Pinpoint the cell where the given text exists, returning its [X, Y] midpoint coordinate. 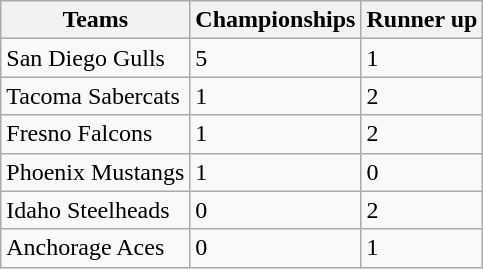
Idaho Steelheads [96, 210]
Fresno Falcons [96, 134]
Anchorage Aces [96, 248]
San Diego Gulls [96, 58]
Tacoma Sabercats [96, 96]
Teams [96, 20]
Phoenix Mustangs [96, 172]
Championships [276, 20]
5 [276, 58]
Runner up [422, 20]
